Identify which cell holds the provided text, then report its (x, y) central coordinate. 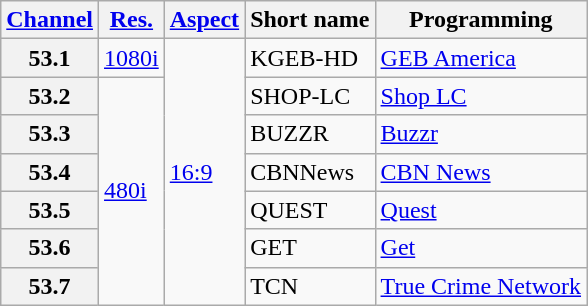
Channel (50, 20)
Shop LC (481, 96)
53.4 (50, 172)
Get (481, 248)
GEB America (481, 58)
53.5 (50, 210)
1080i (132, 58)
KGEB-HD (310, 58)
Short name (310, 20)
Aspect (204, 20)
True Crime Network (481, 286)
TCN (310, 286)
Buzzr (481, 134)
53.7 (50, 286)
16:9 (204, 172)
53.6 (50, 248)
53.2 (50, 96)
GET (310, 248)
53.3 (50, 134)
Quest (481, 210)
QUEST (310, 210)
CBN News (481, 172)
Res. (132, 20)
480i (132, 191)
BUZZR (310, 134)
53.1 (50, 58)
SHOP-LC (310, 96)
CBNNews (310, 172)
Programming (481, 20)
